For the text-containing cell, return its midpoint in (X, Y) coordinate format. 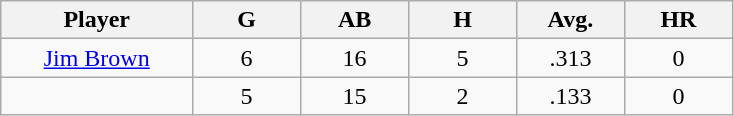
Player (97, 20)
.133 (570, 96)
HR (678, 20)
H (463, 20)
15 (355, 96)
AB (355, 20)
2 (463, 96)
Jim Brown (97, 58)
Avg. (570, 20)
16 (355, 58)
G (247, 20)
.313 (570, 58)
6 (247, 58)
